Extract the [x, y] coordinate from the center of the cell holding the provided text.  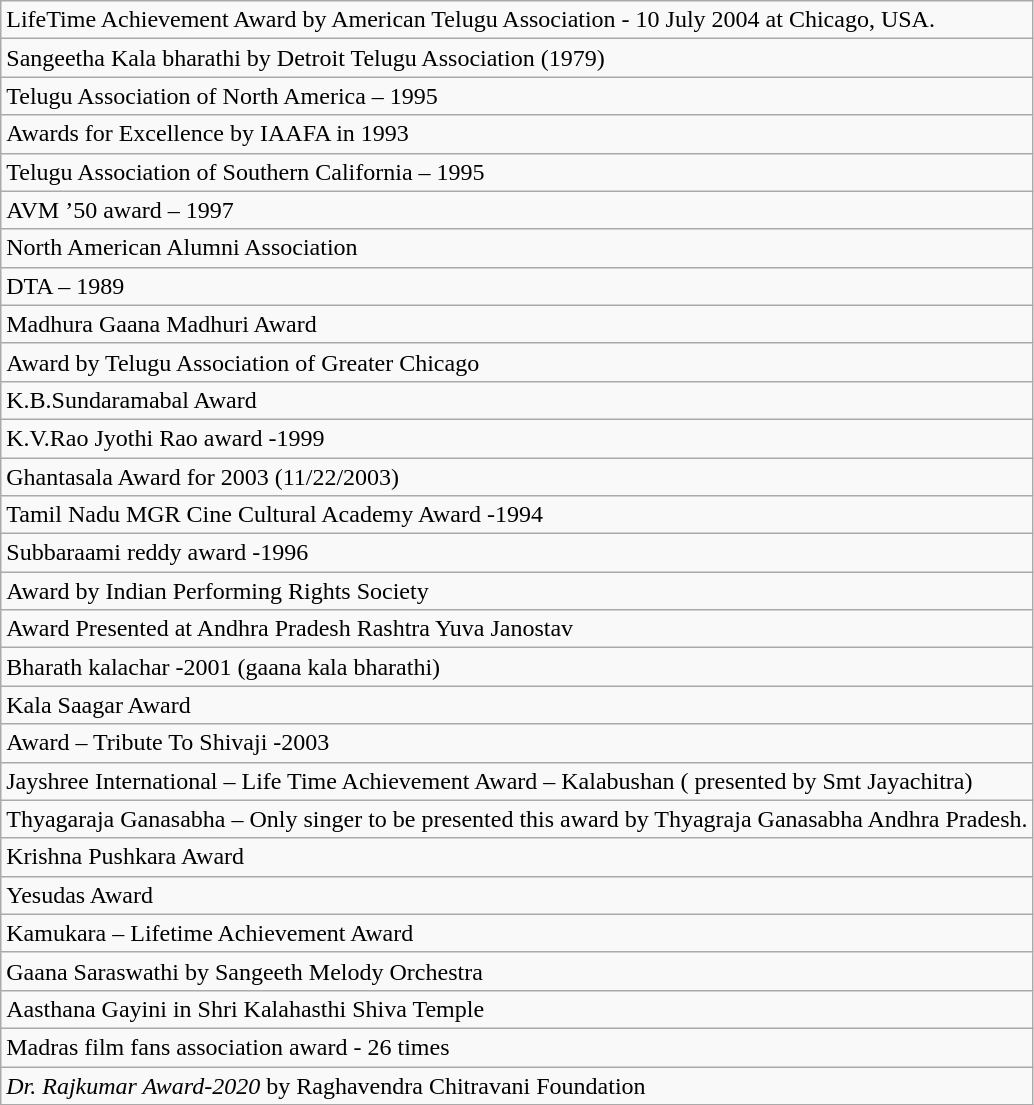
Yesudas Award [517, 895]
Bharath kalachar -2001 (gaana kala bharathi) [517, 667]
Madhura Gaana Madhuri Award [517, 324]
Tamil Nadu MGR Cine Cultural Academy Award -1994 [517, 515]
Aasthana Gayini in Shri Kalahasthi Shiva Temple [517, 1009]
K.B.Sundaramabal Award [517, 400]
Kala Saagar Award [517, 705]
Award by Telugu Association of Greater Chicago [517, 362]
Kamukara – Lifetime Achievement Award [517, 933]
DTA – 1989 [517, 286]
North American Alumni Association [517, 248]
Telugu Association of North America – 1995 [517, 96]
Awards for Excellence by IAAFA in 1993 [517, 134]
Award – Tribute To Shivaji -2003 [517, 743]
K.V.Rao Jyothi Rao award -1999 [517, 438]
Award by Indian Performing Rights Society [517, 591]
Krishna Pushkara Award [517, 857]
Thyagaraja Ganasabha – Only singer to be presented this award by Thyagraja Ganasabha Andhra Pradesh. [517, 819]
AVM ’50 award – 1997 [517, 210]
Telugu Association of Southern California – 1995 [517, 172]
Jayshree International – Life Time Achievement Award – Kalabushan ( presented by Smt Jayachitra) [517, 781]
LifeTime Achievement Award by American Telugu Association - 10 July 2004 at Chicago, USA. [517, 20]
Subbaraami reddy award -1996 [517, 553]
Madras film fans association award - 26 times [517, 1047]
Award Presented at Andhra Pradesh Rashtra Yuva Janostav [517, 629]
Ghantasala Award for 2003 (11/22/2003) [517, 477]
Dr. Rajkumar Award-2020 by Raghavendra Chitravani Foundation [517, 1085]
Sangeetha Kala bharathi by Detroit Telugu Association (1979) [517, 58]
Gaana Saraswathi by Sangeeth Melody Orchestra [517, 971]
